From the cell containing the given text, extract its center point as (X, Y) coordinate. 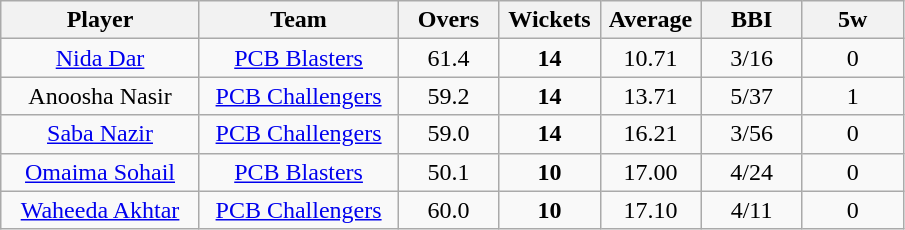
16.21 (650, 134)
Wickets (550, 20)
4/11 (752, 210)
5w (852, 20)
Nida Dar (100, 58)
13.71 (650, 96)
10.71 (650, 58)
Team (298, 20)
BBI (752, 20)
17.00 (650, 172)
59.0 (448, 134)
1 (852, 96)
3/56 (752, 134)
Waheeda Akhtar (100, 210)
Player (100, 20)
Overs (448, 20)
17.10 (650, 210)
Omaima Sohail (100, 172)
Average (650, 20)
3/16 (752, 58)
5/37 (752, 96)
61.4 (448, 58)
Saba Nazir (100, 134)
59.2 (448, 96)
Anoosha Nasir (100, 96)
50.1 (448, 172)
4/24 (752, 172)
60.0 (448, 210)
